Return [x, y] of the center of cell containing provided text 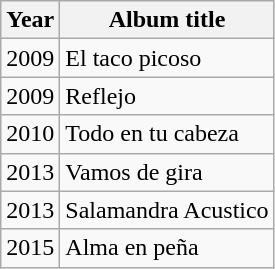
Salamandra Acustico [167, 210]
Vamos de gira [167, 172]
2015 [30, 248]
Alma en peña [167, 248]
Year [30, 20]
Todo en tu cabeza [167, 134]
Reflejo [167, 96]
Album title [167, 20]
2010 [30, 134]
El taco picoso [167, 58]
